Determine the [X, Y] coordinate at the center of the cell enclosing the given text.  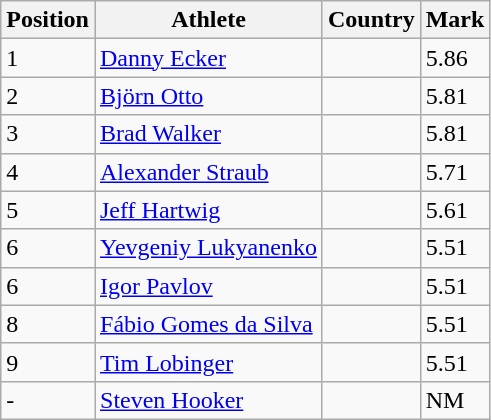
NM [455, 400]
Steven Hooker [208, 400]
5.61 [455, 210]
5.71 [455, 172]
Igor Pavlov [208, 286]
Björn Otto [208, 96]
Country [371, 20]
Alexander Straub [208, 172]
3 [48, 134]
Mark [455, 20]
9 [48, 362]
Yevgeniy Lukyanenko [208, 248]
Tim Lobinger [208, 362]
1 [48, 58]
4 [48, 172]
5.86 [455, 58]
Fábio Gomes da Silva [208, 324]
Brad Walker [208, 134]
Jeff Hartwig [208, 210]
- [48, 400]
8 [48, 324]
Danny Ecker [208, 58]
Athlete [208, 20]
5 [48, 210]
2 [48, 96]
Position [48, 20]
